Pinpoint the cell where the given text exists, returning its (x, y) midpoint coordinate. 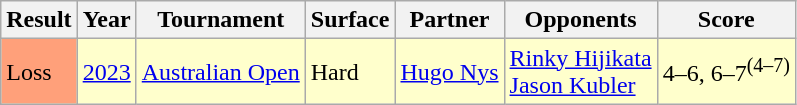
Year (106, 20)
Loss (39, 72)
Hugo Nys (450, 72)
Partner (450, 20)
Opponents (580, 20)
2023 (106, 72)
Australian Open (220, 72)
4–6, 6–7(4–7) (726, 72)
Rinky Hijikata Jason Kubler (580, 72)
Result (39, 20)
Tournament (220, 20)
Hard (350, 72)
Score (726, 20)
Surface (350, 20)
